Search for the cell housing the specified text and yield its [X, Y] center coordinate. 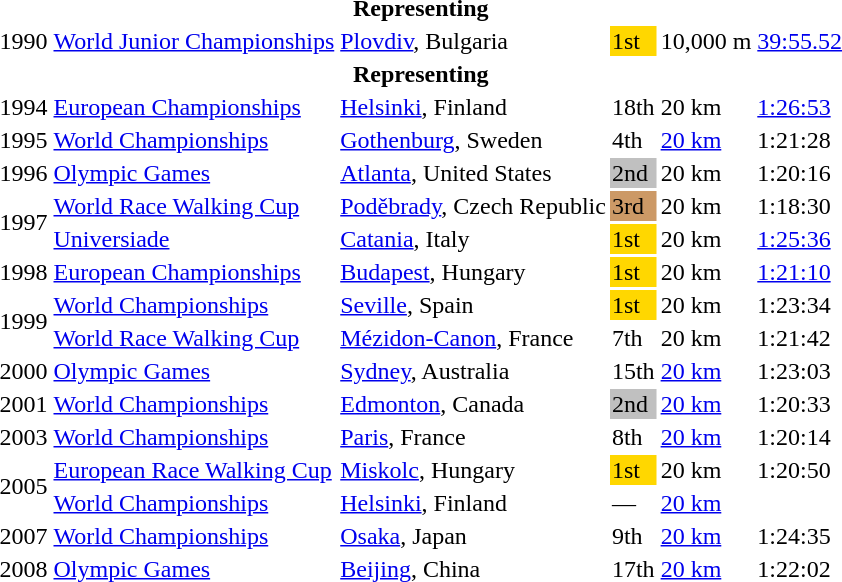
Mézidon-Canon, France [474, 338]
3rd [633, 206]
Plovdiv, Bulgaria [474, 41]
18th [633, 107]
Catania, Italy [474, 239]
— [633, 503]
7th [633, 338]
Seville, Spain [474, 305]
Universiade [194, 239]
4th [633, 140]
Miskolc, Hungary [474, 470]
Sydney, Australia [474, 371]
10,000 m [706, 41]
Poděbrady, Czech Republic [474, 206]
Edmonton, Canada [474, 404]
Gothenburg, Sweden [474, 140]
Atlanta, United States [474, 173]
Paris, France [474, 437]
World Junior Championships [194, 41]
9th [633, 536]
Budapest, Hungary [474, 272]
Osaka, Japan [474, 536]
8th [633, 437]
15th [633, 371]
European Race Walking Cup [194, 470]
